Locate the cell with the specified text and output its (x, y) center coordinate. 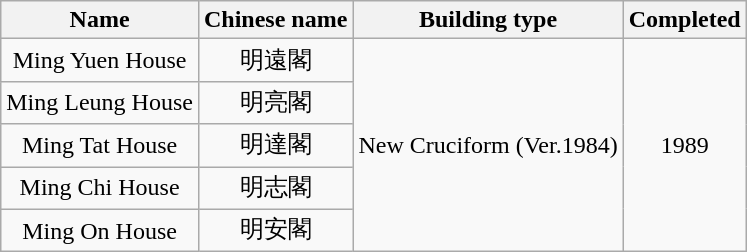
1989 (684, 146)
明遠閣 (275, 60)
Ming Leung House (100, 102)
Completed (684, 20)
Ming Chi House (100, 188)
Name (100, 20)
New Cruciform (Ver.1984) (488, 146)
明達閣 (275, 146)
明亮閣 (275, 102)
Building type (488, 20)
Ming Tat House (100, 146)
Ming On House (100, 230)
明志閣 (275, 188)
Chinese name (275, 20)
明安閣 (275, 230)
Ming Yuen House (100, 60)
